Provide the (X, Y) coordinate of the cell's center where the given text is located.  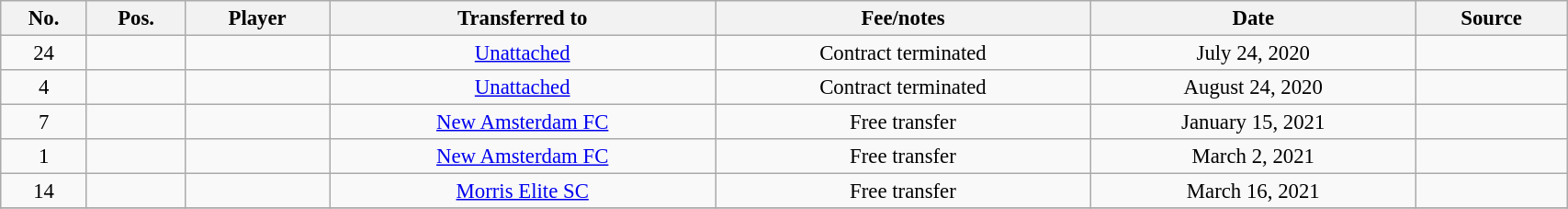
1 (44, 157)
24 (44, 53)
Transferred to (523, 18)
7 (44, 122)
Morris Elite SC (523, 192)
March 16, 2021 (1253, 192)
Pos. (136, 18)
March 2, 2021 (1253, 157)
July 24, 2020 (1253, 53)
August 24, 2020 (1253, 87)
14 (44, 192)
No. (44, 18)
4 (44, 87)
Date (1253, 18)
January 15, 2021 (1253, 122)
Source (1491, 18)
Player (257, 18)
Fee/notes (903, 18)
